From the cell containing the given text, extract its center point as [X, Y] coordinate. 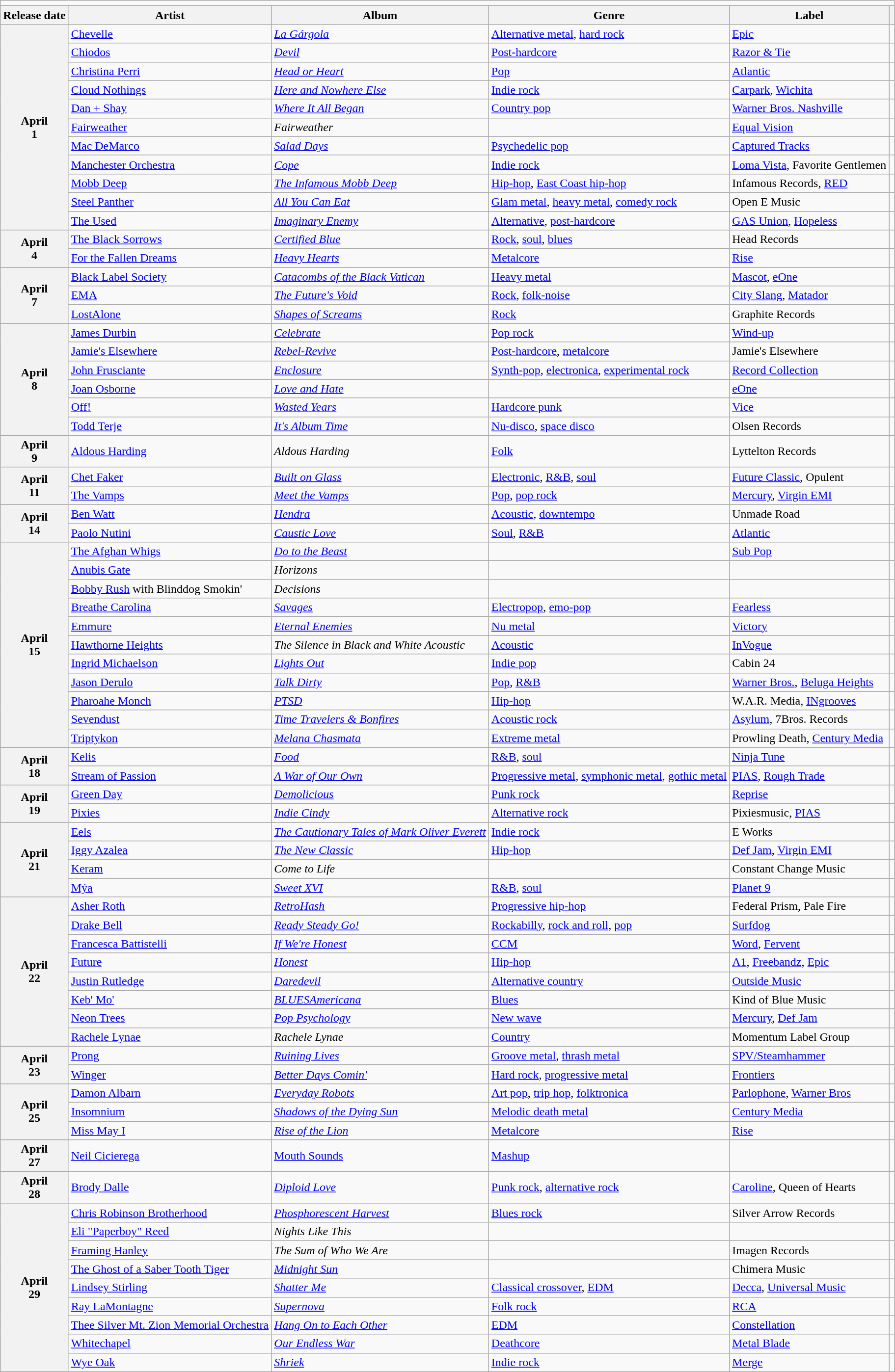
Bobby Rush with Blinddog Smokin' [170, 589]
Epic [809, 34]
Wasted Years [380, 407]
Black Label Society [170, 277]
Rock [609, 314]
Pop Psychology [380, 1018]
Honest [380, 962]
Anubis Gate [170, 570]
Todd Terje [170, 426]
Where It All Began [380, 108]
Miss May I [170, 1130]
Devil [380, 53]
Warner Bros., Beluga Heights [809, 682]
Framing Hanley [170, 1250]
Psychedelic pop [609, 146]
Pixiesmusic, PIAS [809, 813]
Certified Blue [380, 239]
April14 [34, 523]
Rock, folk-noise [609, 295]
Merge [809, 1362]
RCA [809, 1306]
Damon Albarn [170, 1093]
Pixies [170, 813]
Parlophone, Warner Bros [809, 1093]
Everyday Robots [380, 1093]
Heavy metal [609, 277]
Cope [380, 164]
All You Can Eat [380, 202]
Rock, soul, blues [609, 239]
Heavy Hearts [380, 258]
Food [380, 757]
Victory [809, 626]
PTSD [380, 701]
Midnight Sun [380, 1269]
The Afghan Whigs [170, 552]
Imagen Records [809, 1250]
Paolo Nutini [170, 532]
Off! [170, 407]
Catacombs of the Black Vatican [380, 277]
Head Records [809, 239]
Caustic Love [380, 532]
April8 [34, 379]
Reprise [809, 794]
Album [380, 15]
Constant Change Music [809, 869]
Prowling Death, Century Media [809, 738]
EMA [170, 295]
Olsen Records [809, 426]
Rebel-Revive [380, 351]
James Durbin [170, 333]
April1 [34, 128]
Momentum Label Group [809, 1037]
BLUESAmericana [380, 1000]
Mashup [609, 1156]
Groove metal, thrash metal [609, 1055]
April21 [34, 860]
Label [809, 15]
Daredevil [380, 981]
If We're Honest [380, 944]
Extreme metal [609, 738]
Mouth Sounds [380, 1156]
April9 [34, 451]
Lindsey Stirling [170, 1288]
New wave [609, 1018]
Acoustic, downtempo [609, 514]
Mercury, Def Jam [809, 1018]
Do to the Beast [380, 552]
Chris Robinson Brotherhood [170, 1213]
Built on Glass [380, 476]
A War of Our Own [380, 775]
Acoustic rock [609, 719]
Drake Bell [170, 925]
Sevendust [170, 719]
Progressive metal, symphonic metal, gothic metal [609, 775]
Soul, R&B [609, 532]
Green Day [170, 794]
Time Travelers & Bonfires [380, 719]
Come to Life [380, 869]
April23 [34, 1065]
Fearless [809, 607]
Thee Silver Mt. Zion Memorial Orchestra [170, 1325]
Caroline, Queen of Hearts [809, 1187]
Word, Fervent [809, 944]
Lights Out [380, 663]
Post-hardcore, metalcore [609, 351]
Pop, pop rock [609, 495]
Horizons [380, 570]
Whitechapel [170, 1344]
Breathe Carolina [170, 607]
A1, Freebandz, Epic [809, 962]
Emmure [170, 626]
Steel Panther [170, 202]
The Sum of Who We Are [380, 1250]
Imaginary Enemy [380, 220]
Graphite Records [809, 314]
Blues rock [609, 1213]
Keram [170, 869]
Punk rock [609, 794]
Ingrid Michaelson [170, 663]
April18 [34, 766]
Equal Vision [809, 127]
Post-hardcore [609, 53]
Here and Nowhere Else [380, 90]
It's Album Time [380, 426]
Century Media [809, 1111]
Ray LaMontagne [170, 1306]
Blues [609, 1000]
InVogue [809, 645]
Mobb Deep [170, 183]
Demolicious [380, 794]
Constellation [809, 1325]
April22 [34, 972]
Shriek [380, 1362]
Wye Oak [170, 1362]
The Ghost of a Saber Tooth Tiger [170, 1269]
Head or Heart [380, 71]
Unmade Road [809, 514]
Shapes of Screams [380, 314]
Future Classic, Opulent [809, 476]
Pop [609, 71]
Acoustic [609, 645]
Progressive hip-hop [609, 906]
Hendra [380, 514]
Prong [170, 1055]
Better Days Comin' [380, 1074]
Eels [170, 832]
Deathcore [609, 1344]
Punk rock, alternative rock [609, 1187]
Chevelle [170, 34]
Wind-up [809, 333]
Synth-pop, electronica, experimental rock [609, 370]
PIAS, Rough Trade [809, 775]
Chiodos [170, 53]
Nights Like This [380, 1232]
RetroHash [380, 906]
Manchester Orchestra [170, 164]
Shadows of the Dying Sun [380, 1111]
E Works [809, 832]
April29 [34, 1288]
La Gárgola [380, 34]
April4 [34, 249]
Decisions [380, 589]
Indie pop [609, 663]
Hip-hop, East Coast hip-hop [609, 183]
Sweet XVI [380, 888]
The Vamps [170, 495]
Sub Pop [809, 552]
Ninja Tune [809, 757]
Hawthorne Heights [170, 645]
Chimera Music [809, 1269]
Triptykon [170, 738]
Loma Vista, Favorite Gentlemen [809, 164]
Outside Music [809, 981]
The Infamous Mobb Deep [380, 183]
Pop rock [609, 333]
The Cautionary Tales of Mark Oliver Everett [380, 832]
Cabin 24 [809, 663]
GAS Union, Hopeless [809, 220]
Release date [34, 15]
Melana Chasmata [380, 738]
Insomnium [170, 1111]
Country [609, 1037]
The Future's Void [380, 295]
Folk rock [609, 1306]
Ruining Lives [380, 1055]
Lyttelton Records [809, 451]
April11 [34, 486]
Mercury, Virgin EMI [809, 495]
Dan + Shay [170, 108]
Savages [380, 607]
The Used [170, 220]
Captured Tracks [809, 146]
Supernova [380, 1306]
Pharoahe Monch [170, 701]
Planet 9 [809, 888]
Winger [170, 1074]
W.A.R. Media, INgrooves [809, 701]
Hardcore punk [609, 407]
Silver Arrow Records [809, 1213]
Justin Rutledge [170, 981]
Ben Watt [170, 514]
Razor & Tie [809, 53]
Record Collection [809, 370]
April28 [34, 1187]
Federal Prism, Pale Fire [809, 906]
Asylum, 7Bros. Records [809, 719]
Our Endless War [380, 1344]
LostAlone [170, 314]
Salad Days [380, 146]
Nu metal [609, 626]
CCM [609, 944]
Alternative, post-hardcore [609, 220]
Iggy Azalea [170, 850]
Carpark, Wichita [809, 90]
The Black Sorrows [170, 239]
Mýa [170, 888]
Talk Dirty [380, 682]
Alternative rock [609, 813]
Celebrate [380, 333]
Rise of the Lion [380, 1130]
Ready Steady Go! [380, 925]
Christina Perri [170, 71]
Phosphorescent Harvest [380, 1213]
Classical crossover, EDM [609, 1288]
Infamous Records, RED [809, 183]
Brody Dalle [170, 1187]
Love and Hate [380, 389]
Cloud Nothings [170, 90]
Eli "Paperboy" Reed [170, 1232]
Artist [170, 15]
Keb' Mo' [170, 1000]
Neon Trees [170, 1018]
Francesca Battistelli [170, 944]
John Frusciante [170, 370]
Rockabilly, rock and roll, pop [609, 925]
Melodic death metal [609, 1111]
April19 [34, 803]
Indie Cindy [380, 813]
eOne [809, 389]
Hard rock, progressive metal [609, 1074]
April25 [34, 1111]
Frontiers [809, 1074]
Genre [609, 15]
April7 [34, 295]
Future [170, 962]
Country pop [609, 108]
Meet the Vamps [380, 495]
EDM [609, 1325]
Glam metal, heavy metal, comedy rock [609, 202]
Alternative country [609, 981]
Nu-disco, space disco [609, 426]
Shatter Me [380, 1288]
The New Classic [380, 850]
City Slang, Matador [809, 295]
Art pop, trip hop, folktronica [609, 1093]
Folk [609, 451]
Mascot, eOne [809, 277]
Warner Bros. Nashville [809, 108]
April27 [34, 1156]
Neil Cicierega [170, 1156]
Stream of Passion [170, 775]
Electronic, R&B, soul [609, 476]
The Silence in Black and White Acoustic [380, 645]
Kind of Blue Music [809, 1000]
Diploid Love [380, 1187]
Joan Osborne [170, 389]
Open E Music [809, 202]
Jason Derulo [170, 682]
For the Fallen Dreams [170, 258]
Def Jam, Virgin EMI [809, 850]
Eternal Enemies [380, 626]
Surfdog [809, 925]
Pop, R&B [609, 682]
Vice [809, 407]
April15 [34, 645]
Electropop, emo-pop [609, 607]
SPV/Steamhammer [809, 1055]
Kelis [170, 757]
Asher Roth [170, 906]
Alternative metal, hard rock [609, 34]
Chet Faker [170, 476]
Metal Blade [809, 1344]
Mac DeMarco [170, 146]
Decca, Universal Music [809, 1288]
Enclosure [380, 370]
Hang On to Each Other [380, 1325]
